Scan for the cell matching the given text and deliver its (x, y) coordinate at center. 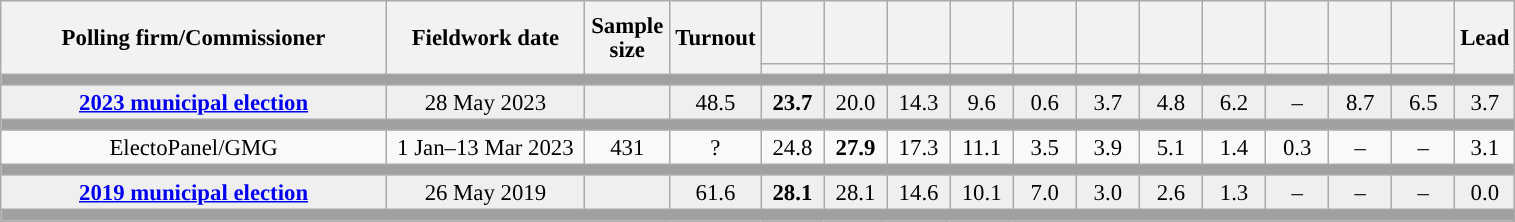
1 Jan–13 Mar 2023 (485, 148)
11.1 (982, 148)
0.6 (1044, 102)
23.7 (792, 102)
6.5 (1424, 102)
24.8 (792, 148)
0.3 (1298, 148)
3.9 (1108, 148)
0.0 (1485, 194)
431 (627, 148)
48.5 (716, 102)
28 May 2023 (485, 102)
Lead (1485, 38)
3.1 (1485, 148)
Turnout (716, 38)
5.1 (1170, 148)
Sample size (627, 38)
14.6 (918, 194)
1.3 (1234, 194)
27.9 (856, 148)
7.0 (1044, 194)
14.3 (918, 102)
9.6 (982, 102)
1.4 (1234, 148)
2023 municipal election (194, 102)
2.6 (1170, 194)
17.3 (918, 148)
10.1 (982, 194)
4.8 (1170, 102)
? (716, 148)
6.2 (1234, 102)
Fieldwork date (485, 38)
61.6 (716, 194)
ElectoPanel/GMG (194, 148)
Polling firm/Commissioner (194, 38)
8.7 (1360, 102)
20.0 (856, 102)
2019 municipal election (194, 194)
3.0 (1108, 194)
3.5 (1044, 148)
26 May 2019 (485, 194)
